Scan for the cell matching the given text and deliver its (x, y) coordinate at center. 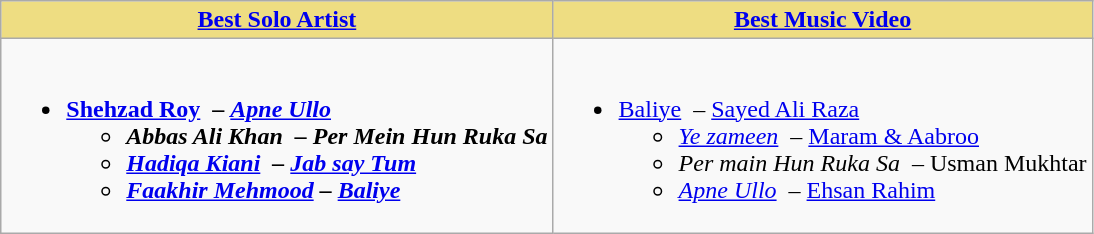
Shehzad Roy – Apne UlloAbbas Ali Khan – Per Mein Hun Ruka SaHadiqa Kiani – Jab say TumFaakhir Mehmood – Baliye (277, 136)
Baliye – Sayed Ali RazaYe zameen – Maram & AabrooPer main Hun Ruka Sa – Usman MukhtarApne Ullo – Ehsan Rahim (822, 136)
Best Solo Artist (277, 20)
Best Music Video (822, 20)
